Return the [X, Y] coordinate for the center point of the cell that contains the specified text.  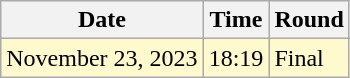
Round [309, 20]
18:19 [236, 58]
November 23, 2023 [102, 58]
Time [236, 20]
Date [102, 20]
Final [309, 58]
